Output the (x, y) coordinate of the center of the cell containing the given text.  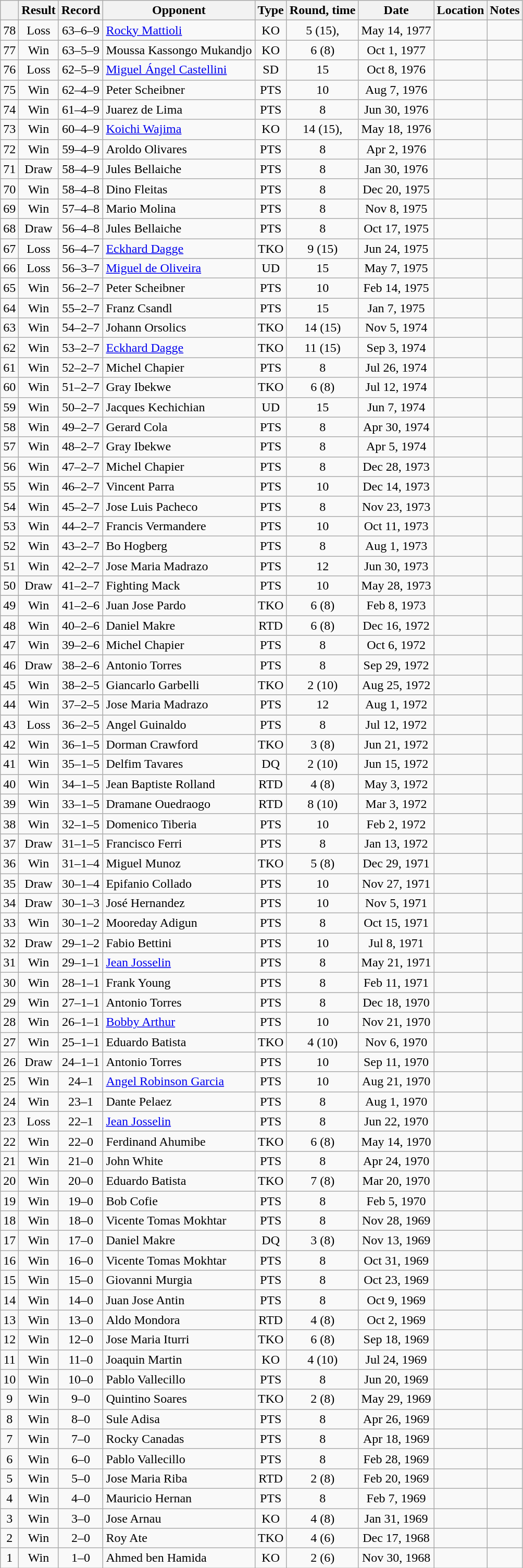
May 14, 1977 (396, 30)
62 (9, 348)
49–2–7 (81, 427)
9 (9, 1399)
31 (9, 963)
22 (9, 1141)
62–4–9 (81, 90)
Rocky Mattioli (179, 30)
41–2–6 (81, 606)
Quintino Soares (179, 1399)
54 (9, 506)
9 (15) (322, 249)
2 (6) (322, 1558)
45–2–7 (81, 506)
Giovanni Murgia (179, 1280)
20 (9, 1181)
Jul 24, 1969 (396, 1359)
Nov 23, 1973 (396, 506)
67 (9, 249)
63 (9, 328)
8–0 (81, 1419)
Round, time (322, 10)
2 (9, 1538)
Jun 20, 1969 (396, 1379)
19–0 (81, 1200)
Ferdinand Ahumibe (179, 1141)
56–4–7 (81, 249)
Giancarlo Garbelli (179, 685)
Epifanio Collado (179, 884)
Aug 25, 1972 (396, 685)
42–2–7 (81, 566)
23 (9, 1121)
73 (9, 129)
Roy Ate (179, 1538)
Jul 26, 1974 (396, 367)
14 (9, 1300)
61–4–9 (81, 109)
Nov 28, 1969 (396, 1221)
41–2–7 (81, 586)
Oct 2, 1969 (396, 1320)
71 (9, 169)
44–2–7 (81, 526)
42 (9, 744)
José Hernandez (179, 903)
Notes (505, 10)
53–2–7 (81, 348)
5 (8) (322, 863)
58–4–8 (81, 189)
51–2–7 (81, 387)
57–4–8 (81, 209)
30–1–4 (81, 884)
1–0 (81, 1558)
Aug 1, 1973 (396, 546)
43 (9, 725)
Dec 17, 1968 (396, 1538)
6 (9, 1459)
18–0 (81, 1221)
Apr 24, 1970 (396, 1161)
Ahmed ben Hamida (179, 1558)
25 (9, 1082)
5 (9, 1478)
4–0 (81, 1498)
62–5–9 (81, 70)
Mar 3, 1972 (396, 804)
Moussa Kassongo Mukandjo (179, 50)
May 7, 1975 (396, 268)
45 (9, 685)
38–2–5 (81, 685)
30–1–3 (81, 903)
63–6–9 (81, 30)
24 (9, 1101)
Mar 20, 1970 (396, 1181)
14 (15) (322, 328)
1 (9, 1558)
68 (9, 228)
Mario Molina (179, 209)
Jun 30, 1973 (396, 566)
Opponent (179, 10)
35 (9, 884)
Feb 5, 1970 (396, 1200)
Oct 1, 1977 (396, 50)
48 (9, 626)
Francisco Ferri (179, 843)
Feb 8, 1973 (396, 606)
63–5–9 (81, 50)
40 (9, 784)
7–0 (81, 1439)
Dec 20, 1975 (396, 189)
Aug 7, 1976 (396, 90)
33 (9, 923)
Aug 21, 1970 (396, 1082)
Miguel de Oliveira (179, 268)
Jacques Kechichian (179, 407)
Oct 9, 1969 (396, 1300)
Apr 30, 1974 (396, 427)
May 21, 1971 (396, 963)
Jan 30, 1976 (396, 169)
59–4–9 (81, 149)
Aug 1, 1970 (396, 1101)
Bobby Arthur (179, 1022)
19 (9, 1200)
27 (9, 1042)
Aldo Mondora (179, 1320)
51 (9, 566)
Dorman Crawford (179, 744)
Dramane Ouedraogo (179, 804)
Type (271, 10)
Fighting Mack (179, 586)
27–1–1 (81, 1002)
56–2–7 (81, 288)
May 29, 1969 (396, 1399)
38 (9, 824)
3 (9, 1518)
17 (9, 1241)
14–0 (81, 1300)
Franz Csandl (179, 308)
Jun 24, 1975 (396, 249)
Delfim Tavares (179, 764)
76 (9, 70)
Nov 27, 1971 (396, 884)
Jul 12, 1974 (396, 387)
May 28, 1973 (396, 586)
Record (81, 10)
11–0 (81, 1359)
47–2–7 (81, 467)
7 (9, 1439)
Jose Maria Riba (179, 1478)
Gerard Cola (179, 427)
Juarez de Lima (179, 109)
Feb 11, 1971 (396, 983)
Oct 6, 1972 (396, 645)
31–1–4 (81, 863)
Oct 8, 1976 (396, 70)
3–0 (81, 1518)
Miguel Ángel Castellini (179, 70)
Jan 7, 1975 (396, 308)
70 (9, 189)
29 (9, 1002)
14 (15), (322, 129)
Oct 23, 1969 (396, 1280)
28 (9, 1022)
Jose Luis Pacheco (179, 506)
Angel Robinson Garcia (179, 1082)
Jose Maria Iturri (179, 1340)
55–2–7 (81, 308)
Angel Guinaldo (179, 725)
30–1–2 (81, 923)
Nov 5, 1974 (396, 328)
Jean Baptiste Rolland (179, 784)
4 (9, 1498)
Oct 17, 1975 (396, 228)
8 (10) (322, 804)
53 (9, 526)
11 (9, 1359)
May 14, 1970 (396, 1141)
11 (15) (322, 348)
18 (9, 1221)
24–1 (81, 1082)
Oct 15, 1971 (396, 923)
78 (9, 30)
36–1–5 (81, 744)
29–1–2 (81, 943)
28–1–1 (81, 983)
10–0 (81, 1379)
39–2–6 (81, 645)
Nov 13, 1969 (396, 1241)
Result (39, 10)
Jan 31, 1969 (396, 1518)
24–1–1 (81, 1062)
15–0 (81, 1280)
41 (9, 764)
37 (9, 843)
Location (460, 10)
16 (9, 1260)
29–1–1 (81, 963)
13–0 (81, 1320)
Aroldo Olivares (179, 149)
Jose Arnau (179, 1518)
Jun 30, 1976 (396, 109)
Koichi Wajima (179, 129)
9–0 (81, 1399)
Apr 26, 1969 (396, 1419)
52 (9, 546)
Miguel Munoz (179, 863)
43–2–7 (81, 546)
Feb 20, 1969 (396, 1478)
46–2–7 (81, 486)
33–1–5 (81, 804)
Aug 1, 1972 (396, 705)
46 (9, 665)
Joaquin Martin (179, 1359)
65 (9, 288)
37–2–5 (81, 705)
Jun 22, 1970 (396, 1121)
5 (15), (322, 30)
Juan Jose Pardo (179, 606)
SD (271, 70)
Fabio Bettini (179, 943)
22–0 (81, 1141)
Sep 3, 1974 (396, 348)
36–2–5 (81, 725)
32 (9, 943)
6–0 (81, 1459)
58–4–9 (81, 169)
2–0 (81, 1538)
Jun 7, 1974 (396, 407)
34–1–5 (81, 784)
72 (9, 149)
Dec 18, 1970 (396, 1002)
75 (9, 90)
34 (9, 903)
Feb 7, 1969 (396, 1498)
57 (9, 447)
Feb 2, 1972 (396, 824)
50 (9, 586)
23–1 (81, 1101)
39 (9, 804)
Jun 15, 1972 (396, 764)
Oct 31, 1969 (396, 1260)
May 18, 1976 (396, 129)
Bob Cofie (179, 1200)
56 (9, 467)
13 (9, 1320)
Date (396, 10)
56–4–8 (81, 228)
52–2–7 (81, 367)
May 3, 1972 (396, 784)
Nov 6, 1970 (396, 1042)
77 (9, 50)
Dec 28, 1973 (396, 467)
Dino Fleitas (179, 189)
Apr 2, 1976 (396, 149)
50–2–7 (81, 407)
Vincent Parra (179, 486)
21 (9, 1161)
66 (9, 268)
69 (9, 209)
32–1–5 (81, 824)
60 (9, 387)
Dec 16, 1972 (396, 626)
40–2–6 (81, 626)
Sule Adisa (179, 1419)
47 (9, 645)
Apr 5, 1974 (396, 447)
Mooreday Adigun (179, 923)
21–0 (81, 1161)
48–2–7 (81, 447)
Dec 29, 1971 (396, 863)
Johann Orsolics (179, 328)
7 (8) (322, 1181)
Jun 21, 1972 (396, 744)
Domenico Tiberia (179, 824)
Jul 8, 1971 (396, 943)
Nov 21, 1970 (396, 1022)
60–4–9 (81, 129)
55 (9, 486)
Dec 14, 1973 (396, 486)
Sep 18, 1969 (396, 1340)
20–0 (81, 1181)
Feb 28, 1969 (396, 1459)
30 (9, 983)
54–2–7 (81, 328)
Dante Pelaez (179, 1101)
Rocky Canadas (179, 1439)
Nov 30, 1968 (396, 1558)
12–0 (81, 1340)
4 (6) (322, 1538)
Jan 13, 1972 (396, 843)
Bo Hogberg (179, 546)
49 (9, 606)
Sep 11, 1970 (396, 1062)
Oct 11, 1973 (396, 526)
22–1 (81, 1121)
Apr 18, 1969 (396, 1439)
Francis Vermandere (179, 526)
Sep 29, 1972 (396, 665)
61 (9, 367)
5–0 (81, 1478)
44 (9, 705)
64 (9, 308)
36 (9, 863)
26–1–1 (81, 1022)
Feb 14, 1975 (396, 288)
59 (9, 407)
17–0 (81, 1241)
Mauricio Hernan (179, 1498)
74 (9, 109)
31–1–5 (81, 843)
58 (9, 427)
John White (179, 1161)
Nov 8, 1975 (396, 209)
25–1–1 (81, 1042)
26 (9, 1062)
Nov 5, 1971 (396, 903)
Frank Young (179, 983)
Jul 12, 1972 (396, 725)
35–1–5 (81, 764)
16–0 (81, 1260)
38–2–6 (81, 665)
Juan Jose Antin (179, 1300)
56–3–7 (81, 268)
